For the text-containing cell, return its midpoint in (x, y) coordinate format. 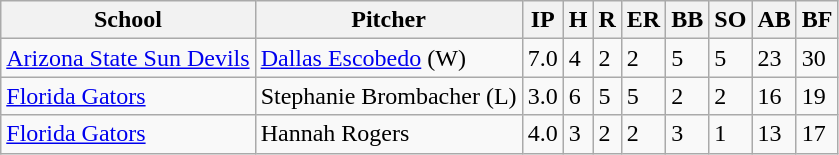
School (128, 20)
H (578, 20)
Dallas Escobedo (W) (388, 58)
Arizona State Sun Devils (128, 58)
13 (774, 134)
23 (774, 58)
6 (578, 96)
ER (643, 20)
SO (730, 20)
3.0 (542, 96)
BB (688, 20)
4.0 (542, 134)
IP (542, 20)
Hannah Rogers (388, 134)
BF (817, 20)
30 (817, 58)
19 (817, 96)
17 (817, 134)
AB (774, 20)
Pitcher (388, 20)
16 (774, 96)
4 (578, 58)
7.0 (542, 58)
1 (730, 134)
Stephanie Brombacher (L) (388, 96)
R (607, 20)
